Locate the cell with the specified text and output its (X, Y) center coordinate. 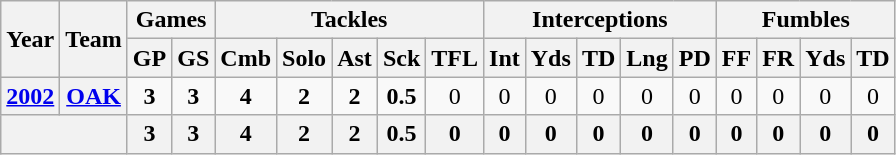
Interceptions (600, 20)
Tackles (350, 20)
Ast (355, 58)
TFL (455, 58)
FR (778, 58)
Games (170, 20)
OAK (94, 96)
PD (694, 58)
Solo (304, 58)
Team (94, 39)
Year (30, 39)
Fumbles (806, 20)
GP (149, 58)
Sck (401, 58)
Int (505, 58)
FF (736, 58)
2002 (30, 96)
GS (194, 58)
Lng (647, 58)
Cmb (246, 58)
